Locate the cell with the specified text and output its (X, Y) center coordinate. 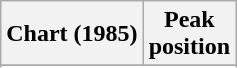
Peak position (189, 34)
Chart (1985) (72, 34)
